Determine the (X, Y) coordinate at the center of the cell enclosing the given text.  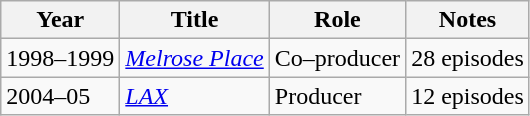
Producer (337, 96)
1998–1999 (60, 58)
2004–05 (60, 96)
Year (60, 20)
12 episodes (468, 96)
LAX (194, 96)
Role (337, 20)
Notes (468, 20)
Title (194, 20)
Co–producer (337, 58)
28 episodes (468, 58)
Melrose Place (194, 58)
